Determine the [X, Y] coordinate at the center of the cell enclosing the given text.  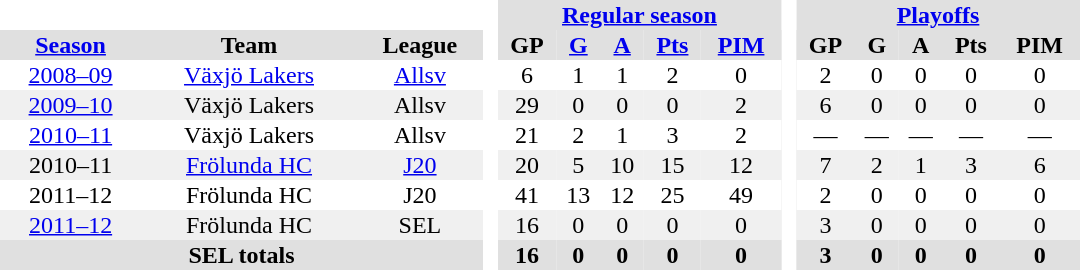
Team [249, 45]
20 [528, 165]
2008–09 [70, 75]
41 [528, 195]
Season [70, 45]
49 [742, 195]
Playoffs [938, 15]
21 [528, 135]
15 [672, 165]
SEL totals [242, 255]
5 [578, 165]
2009–10 [70, 105]
League [420, 45]
SEL [420, 225]
10 [622, 165]
13 [578, 195]
7 [826, 165]
Regular season [640, 15]
25 [672, 195]
29 [528, 105]
